From the cell containing the given text, extract its center point as (X, Y) coordinate. 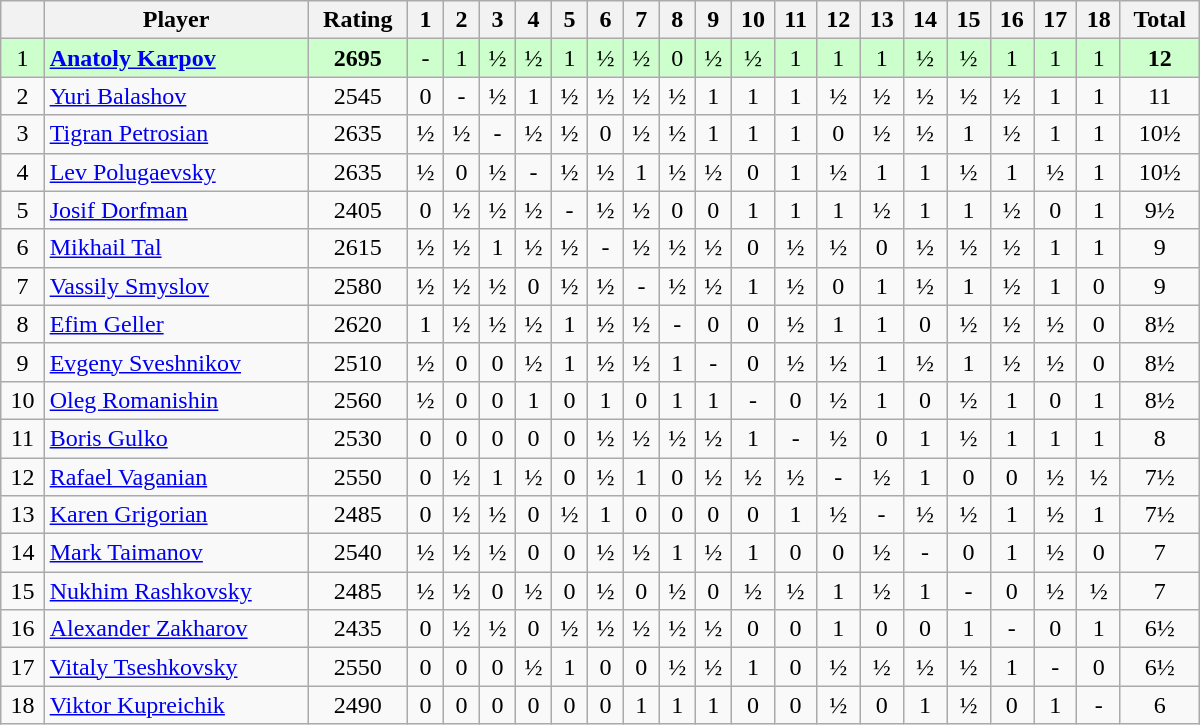
2490 (358, 705)
2540 (358, 553)
Yuri Balashov (176, 96)
2545 (358, 96)
2510 (358, 362)
Boris Gulko (176, 438)
2530 (358, 438)
2695 (358, 58)
Viktor Kupreichik (176, 705)
Vassily Smyslov (176, 286)
2580 (358, 286)
Rating (358, 20)
Evgeny Sveshnikov (176, 362)
2405 (358, 210)
Vitaly Tseshkovsky (176, 667)
Karen Grigorian (176, 515)
Mikhail Tal (176, 248)
Alexander Zakharov (176, 629)
2560 (358, 400)
9½ (1160, 210)
Total (1160, 20)
2435 (358, 629)
Nukhim Rashkovsky (176, 591)
Lev Polugaevsky (176, 172)
Oleg Romanishin (176, 400)
Rafael Vaganian (176, 477)
2620 (358, 324)
Efim Geller (176, 324)
Anatoly Karpov (176, 58)
Mark Taimanov (176, 553)
Tigran Petrosian (176, 134)
Josif Dorfman (176, 210)
Player (176, 20)
2615 (358, 248)
